Identify which cell holds the provided text, then report its (X, Y) central coordinate. 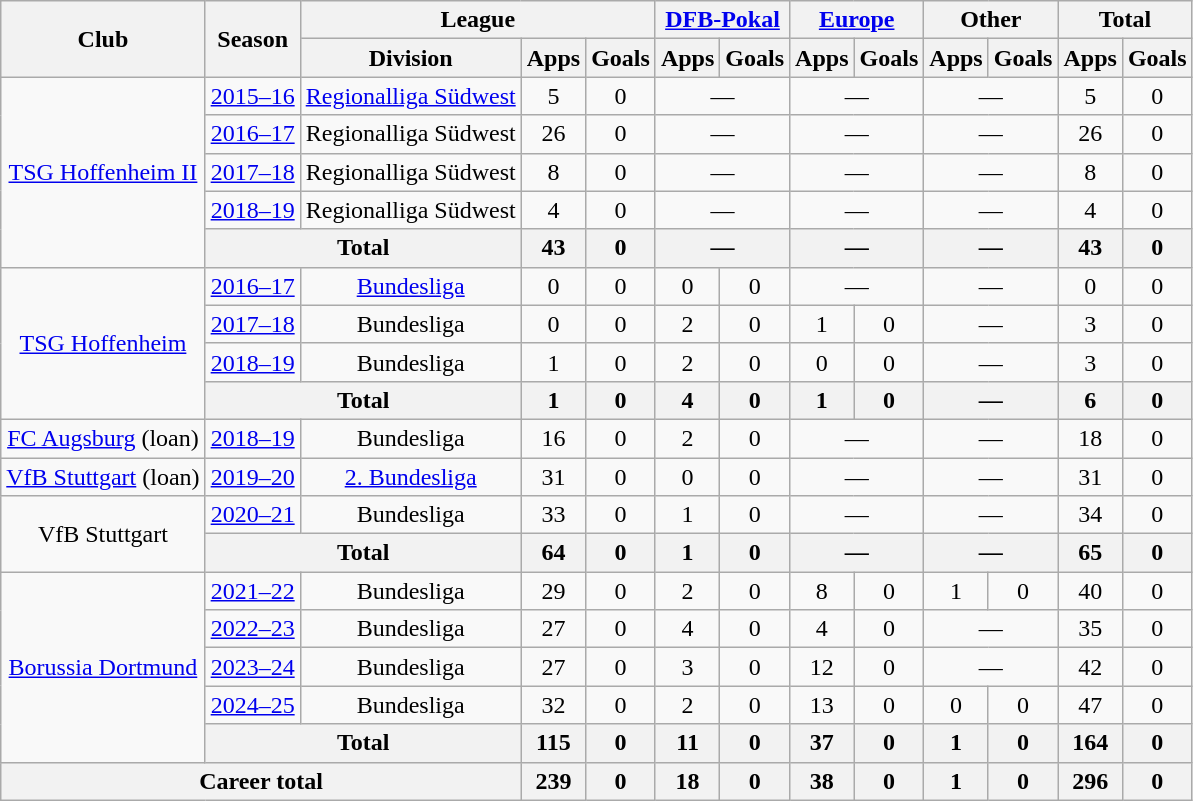
34 (1090, 515)
VfB Stuttgart (loan) (103, 477)
115 (553, 743)
38 (822, 781)
16 (553, 438)
13 (822, 705)
33 (553, 515)
TSG Hoffenheim (103, 343)
League (478, 20)
2020–21 (252, 515)
2015–16 (252, 96)
Season (252, 39)
29 (553, 591)
Career total (261, 781)
6 (1090, 400)
2019–20 (252, 477)
Borussia Dortmund (103, 667)
2024–25 (252, 705)
Other (991, 20)
40 (1090, 591)
DFB-Pokal (722, 20)
Europe (857, 20)
2023–24 (252, 667)
2022–23 (252, 629)
164 (1090, 743)
12 (822, 667)
2021–22 (252, 591)
64 (553, 553)
239 (553, 781)
47 (1090, 705)
35 (1090, 629)
32 (553, 705)
TSG Hoffenheim II (103, 172)
Club (103, 39)
FC Augsburg (loan) (103, 438)
Division (410, 58)
VfB Stuttgart (103, 534)
296 (1090, 781)
37 (822, 743)
42 (1090, 667)
11 (687, 743)
2. Bundesliga (410, 477)
65 (1090, 553)
